Identify which cell holds the provided text, then report its (X, Y) central coordinate. 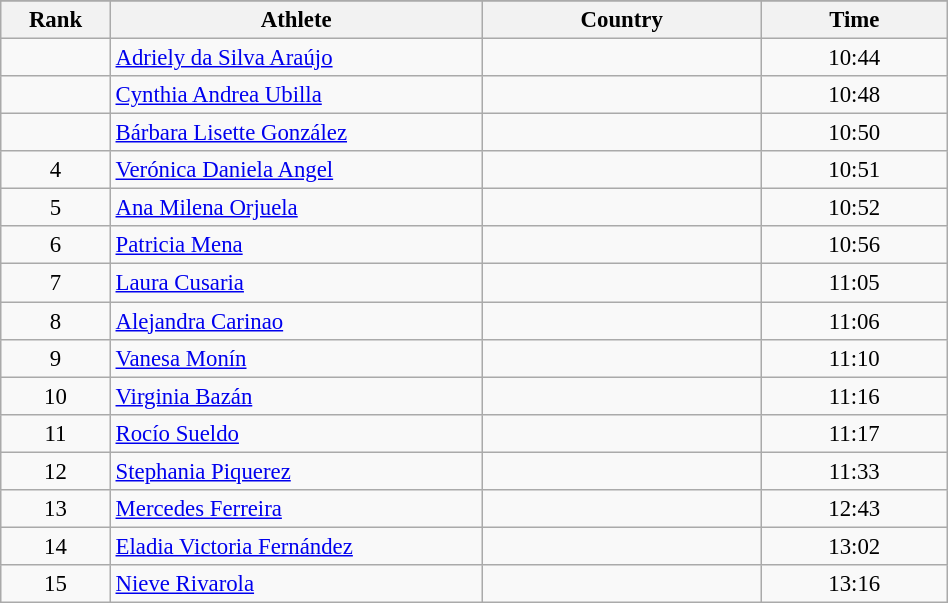
Vanesa Monín (296, 358)
11:17 (854, 433)
10:52 (854, 208)
11:16 (854, 396)
8 (56, 321)
6 (56, 245)
10 (56, 396)
13:16 (854, 584)
9 (56, 358)
11:10 (854, 358)
14 (56, 546)
10:51 (854, 170)
12 (56, 471)
11:33 (854, 471)
4 (56, 170)
Country (622, 20)
Stephania Piquerez (296, 471)
10:44 (854, 58)
Bárbara Lisette González (296, 133)
Mercedes Ferreira (296, 509)
10:50 (854, 133)
11 (56, 433)
Patricia Mena (296, 245)
Nieve Rivarola (296, 584)
11:06 (854, 321)
Rank (56, 20)
Cynthia Andrea Ubilla (296, 95)
Virginia Bazán (296, 396)
10:48 (854, 95)
Alejandra Carinao (296, 321)
Athlete (296, 20)
10:56 (854, 245)
7 (56, 283)
Eladia Victoria Fernández (296, 546)
Ana Milena Orjuela (296, 208)
15 (56, 584)
11:05 (854, 283)
13:02 (854, 546)
Verónica Daniela Angel (296, 170)
Adriely da Silva Araújo (296, 58)
Time (854, 20)
13 (56, 509)
Rocío Sueldo (296, 433)
5 (56, 208)
12:43 (854, 509)
Laura Cusaria (296, 283)
